Extract the [x, y] coordinate from the center of the cell holding the provided text.  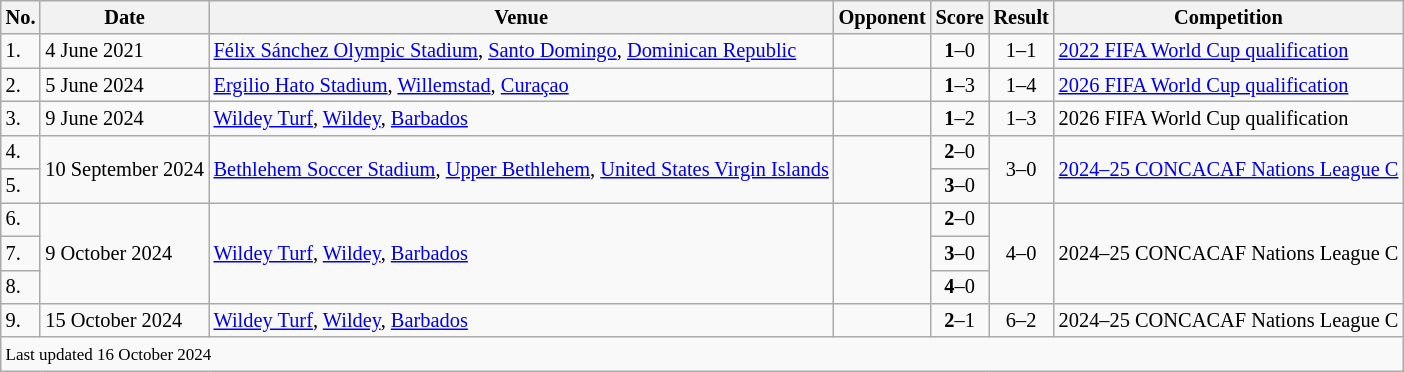
4. [21, 152]
2–1 [960, 320]
Competition [1229, 17]
Score [960, 17]
1–1 [1022, 51]
5. [21, 186]
4 June 2021 [124, 51]
1–0 [960, 51]
9 June 2024 [124, 118]
9 October 2024 [124, 252]
6–2 [1022, 320]
7. [21, 253]
Félix Sánchez Olympic Stadium, Santo Domingo, Dominican Republic [522, 51]
2. [21, 85]
Opponent [882, 17]
Ergilio Hato Stadium, Willemstad, Curaçao [522, 85]
1. [21, 51]
Last updated 16 October 2024 [702, 354]
2022 FIFA World Cup qualification [1229, 51]
5 June 2024 [124, 85]
9. [21, 320]
10 September 2024 [124, 168]
3. [21, 118]
8. [21, 287]
6. [21, 219]
Date [124, 17]
1–2 [960, 118]
Bethlehem Soccer Stadium, Upper Bethlehem, United States Virgin Islands [522, 168]
1–4 [1022, 85]
Venue [522, 17]
No. [21, 17]
Result [1022, 17]
15 October 2024 [124, 320]
